Locate the cell with the specified text and output its (X, Y) center coordinate. 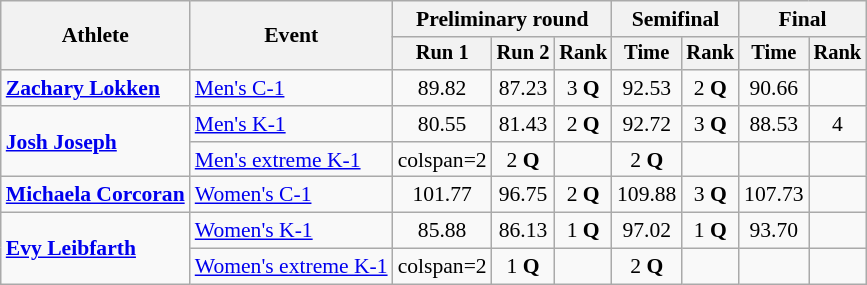
93.70 (774, 231)
86.13 (524, 231)
Athlete (96, 36)
90.66 (774, 88)
87.23 (524, 88)
85.88 (442, 231)
97.02 (646, 231)
Final (802, 19)
81.43 (524, 124)
107.73 (774, 195)
Preliminary round (502, 19)
Women's extreme K-1 (292, 267)
88.53 (774, 124)
Evy Leibfarth (96, 248)
Men's K-1 (292, 124)
4 (838, 124)
Event (292, 36)
Men's extreme K-1 (292, 160)
Women's C-1 (292, 195)
Michaela Corcoran (96, 195)
80.55 (442, 124)
Run 1 (442, 54)
96.75 (524, 195)
Women's K-1 (292, 231)
92.72 (646, 124)
Josh Joseph (96, 142)
101.77 (442, 195)
Zachary Lokken (96, 88)
Semifinal (676, 19)
Men's C-1 (292, 88)
92.53 (646, 88)
109.88 (646, 195)
Run 2 (524, 54)
89.82 (442, 88)
